Pinpoint the cell where the given text exists, returning its [x, y] midpoint coordinate. 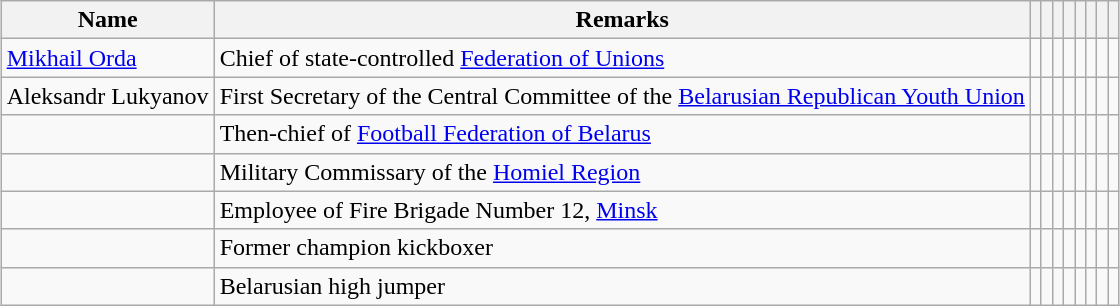
Name [108, 20]
Former champion kickboxer [622, 248]
Chief of state-controlled Federation of Unions [622, 58]
Mikhail Orda [108, 58]
Military Commissary of the Homiel Region [622, 172]
Remarks [622, 20]
First Secretary of the Central Committee of the Belarusian Republican Youth Union [622, 96]
Belarusian high jumper [622, 286]
Aleksandr Lukyanov [108, 96]
Employee of Fire Brigade Number 12, Minsk [622, 210]
Then-chief of Football Federation of Belarus [622, 134]
